Scan for the cell matching the given text and deliver its (X, Y) coordinate at center. 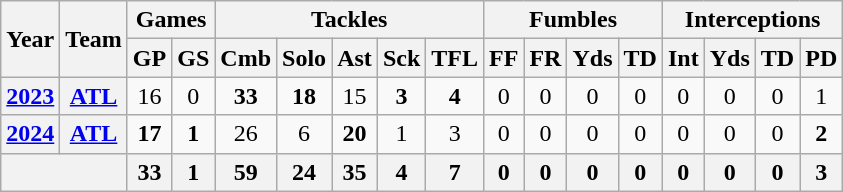
Cmb (246, 58)
24 (304, 172)
Sck (401, 58)
17 (149, 134)
Solo (304, 58)
GP (149, 58)
16 (149, 96)
Year (30, 39)
PD (822, 58)
FR (546, 58)
Fumbles (574, 20)
2024 (30, 134)
2 (822, 134)
GS (194, 58)
35 (355, 172)
59 (246, 172)
18 (304, 96)
Games (170, 20)
15 (355, 96)
Ast (355, 58)
26 (246, 134)
20 (355, 134)
Int (683, 58)
2023 (30, 96)
6 (304, 134)
Interceptions (752, 20)
7 (455, 172)
Team (94, 39)
TFL (455, 58)
FF (504, 58)
Tackles (350, 20)
